Find where the given text appears and provide that cell's center as [X, Y] coordinate. 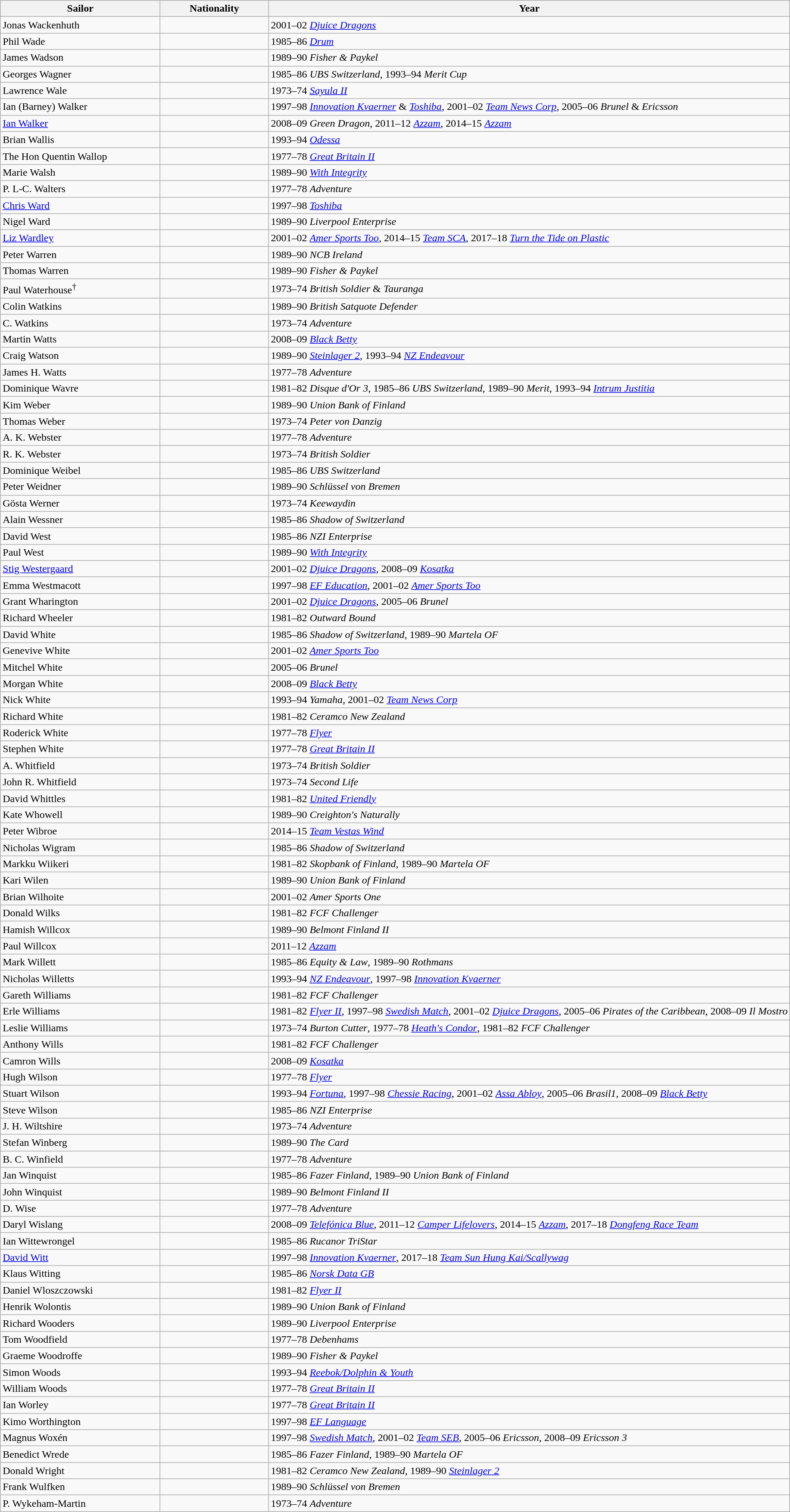
Morgan White [80, 684]
James Wadson [80, 58]
Kari Wilen [80, 880]
Markku Wiikeri [80, 864]
Tom Woodfield [80, 1339]
1981–82 Outward Bound [529, 618]
Ian Wittewrongel [80, 1241]
1989–90 The Card [529, 1143]
2008–09 Kosatka [529, 1061]
Stefan Winberg [80, 1143]
Stephen White [80, 749]
1985–86 Norsk Data GB [529, 1274]
2001–02 Djuice Dragons, 2008–09 Kosatka [529, 569]
Nationality [215, 9]
1997–98 Swedish Match, 2001–02 Team SEB, 2005–06 Ericsson, 2008–09 Ericsson 3 [529, 1438]
Colin Watkins [80, 306]
Anthony Wills [80, 1044]
1985–86 Fazer Finland, 1989–90 Martela OF [529, 1454]
Brian Wilhoite [80, 897]
Graeme Woodroffe [80, 1356]
1989–90 NCB Ireland [529, 255]
1985–86 Shadow of Switzerland, 1989–90 Martela OF [529, 635]
B. C. Winfield [80, 1159]
1981–82 Ceramco New Zealand, 1989–90 Steinlager 2 [529, 1471]
Paul Waterhouse† [80, 289]
2008–09 Telefónica Blue, 2011–12 Camper Lifelovers, 2014–15 Azzam, 2017–18 Dongfeng Race Team [529, 1225]
1981–82 Ceramco New Zealand [529, 716]
1985–86 Rucanor TriStar [529, 1241]
John R. Whitfield [80, 782]
Kim Weber [80, 405]
2011–12 Azzam [529, 946]
Hugh Wilson [80, 1077]
P. Wykeham-Martin [80, 1503]
Stig Westergaard [80, 569]
Camron Wills [80, 1061]
1993–94 Reebok/Dolphin & Youth [529, 1372]
Steve Wilson [80, 1110]
Benedict Wrede [80, 1454]
Roderick White [80, 733]
Erle Williams [80, 1011]
Daryl Wislang [80, 1225]
1973–74 Burton Cutter, 1977–78 Heath's Condor, 1981–82 FCF Challenger [529, 1028]
1997–98 Innovation Kvaerner & Toshiba, 2001–02 Team News Corp, 2005–06 Brunel & Ericsson [529, 107]
1997–98 Innovation Kvaerner, 2017–18 Team Sun Hung Kai/Scallywag [529, 1257]
Mitchel White [80, 667]
1993–94 Odessa [529, 140]
Peter Wibroe [80, 831]
1985–86 Drum [529, 41]
James H. Watts [80, 372]
1981–82 Flyer II [529, 1290]
1989–90 Creighton's Naturally [529, 815]
1981–82 Skopbank of Finland, 1989–90 Martela OF [529, 864]
1985–86 UBS Switzerland [529, 470]
Thomas Weber [80, 421]
1997–98 EF Education, 2001–02 Amer Sports Too [529, 585]
2014–15 Team Vestas Wind [529, 831]
The Hon Quentin Wallop [80, 156]
Richard Wheeler [80, 618]
Craig Watson [80, 356]
P. L-C. Walters [80, 189]
J. H. Wiltshire [80, 1126]
Dominique Weibel [80, 470]
David White [80, 635]
Daniel Wloszczowski [80, 1290]
William Woods [80, 1388]
Simon Woods [80, 1372]
1993–94 Fortuna, 1997–98 Chessie Racing, 2001–02 Assa Abloy, 2005–06 Brasil1, 2008–09 Black Betty [529, 1093]
D. Wise [80, 1208]
Ian (Barney) Walker [80, 107]
1989–90 British Satquote Defender [529, 306]
1973–74 Keewaydin [529, 503]
1981–82 United Friendly [529, 798]
R. K. Webster [80, 454]
Emma Westmacott [80, 585]
Magnus Woxén [80, 1438]
David Whittles [80, 798]
1997–98 EF Language [529, 1422]
1973–74 Second Life [529, 782]
1989–90 Steinlager 2, 1993–94 NZ Endeavour [529, 356]
Richard White [80, 716]
Paul Willcox [80, 946]
2001–02 Amer Sports Too [529, 651]
Kimo Worthington [80, 1422]
Klaus Witting [80, 1274]
Jan Winquist [80, 1176]
1985–86 Equity & Law, 1989–90 Rothmans [529, 962]
1981–82 Disque d'Or 3, 1985–86 UBS Switzerland, 1989–90 Merit, 1993–94 Intrum Justitia [529, 389]
Year [529, 9]
Kate Whowell [80, 815]
Gareth Williams [80, 995]
Nicholas Wigram [80, 847]
Ian Walker [80, 123]
C. Watkins [80, 323]
Richard Wooders [80, 1323]
Marie Walsh [80, 172]
Frank Wulfken [80, 1487]
Georges Wagner [80, 74]
A. Whitfield [80, 765]
John Winquist [80, 1192]
Martin Watts [80, 339]
Stuart Wilson [80, 1093]
Thomas Warren [80, 271]
Gösta Werner [80, 503]
Ian Worley [80, 1405]
Mark Willett [80, 962]
Alain Wessner [80, 520]
Paul West [80, 552]
2001–02 Djuice Dragons [529, 25]
Peter Weidner [80, 487]
1997–98 Toshiba [529, 205]
Leslie Williams [80, 1028]
Henrik Wolontis [80, 1307]
Dominique Wavre [80, 389]
Donald Wilks [80, 913]
David Witt [80, 1257]
Lawrence Wale [80, 90]
Brian Wallis [80, 140]
1985–86 Fazer Finland, 1989–90 Union Bank of Finland [529, 1176]
Peter Warren [80, 255]
1973–74 British Soldier & Tauranga [529, 289]
1981–82 Flyer II, 1997–98 Swedish Match, 2001–02 Djuice Dragons, 2005–06 Pirates of the Caribbean, 2008–09 Il Mostro [529, 1011]
Hamish Willcox [80, 930]
Liz Wardley [80, 238]
A. K. Webster [80, 438]
1985–86 UBS Switzerland, 1993–94 Merit Cup [529, 74]
1973–74 Sayula II [529, 90]
Genevive White [80, 651]
2008–09 Green Dragon, 2011–12 Azzam, 2014–15 Azzam [529, 123]
1993–94 NZ Endeavour, 1997–98 Innovation Kvaerner [529, 979]
Nick White [80, 700]
Donald Wright [80, 1471]
2005–06 Brunel [529, 667]
Nicholas Willetts [80, 979]
Chris Ward [80, 205]
Nigel Ward [80, 222]
Phil Wade [80, 41]
David West [80, 536]
2001–02 Amer Sports Too, 2014–15 Team SCA, 2017–18 Turn the Tide on Plastic [529, 238]
1973–74 Peter von Danzig [529, 421]
Sailor [80, 9]
1977–78 Debenhams [529, 1339]
Jonas Wackenhuth [80, 25]
Grant Wharington [80, 601]
1993–94 Yamaha, 2001–02 Team News Corp [529, 700]
2001–02 Amer Sports One [529, 897]
2001–02 Djuice Dragons, 2005–06 Brunel [529, 601]
